For the text-containing cell, return its midpoint in (x, y) coordinate format. 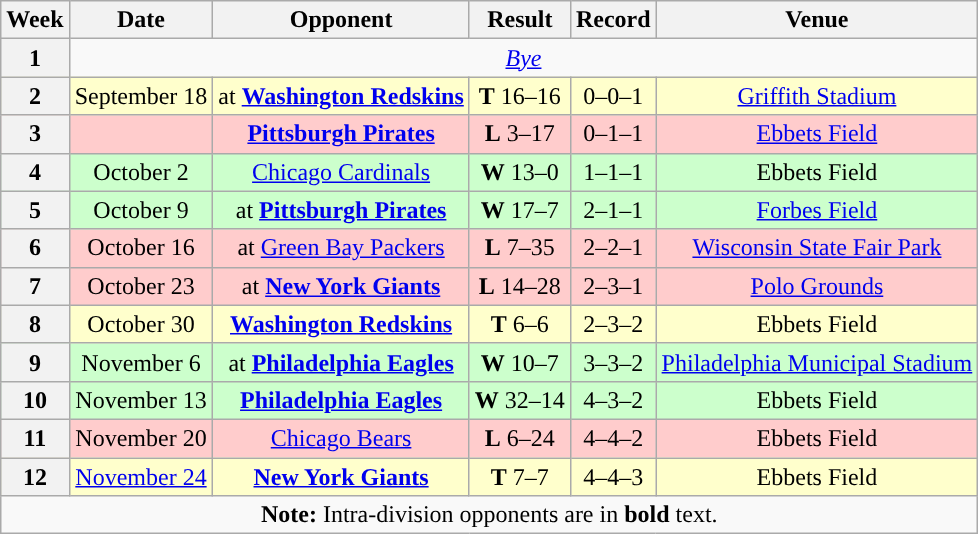
Forbes Field (817, 210)
0–1–1 (613, 134)
Chicago Bears (341, 438)
W 32–14 (520, 400)
Philadelphia Municipal Stadium (817, 362)
October 16 (141, 248)
2–2–1 (613, 248)
November 13 (141, 400)
Opponent (341, 20)
at Green Bay Packers (341, 248)
0–0–1 (613, 96)
October 23 (141, 286)
October 30 (141, 324)
12 (35, 477)
5 (35, 210)
Date (141, 20)
Bye (524, 58)
New York Giants (341, 477)
3 (35, 134)
2–3–2 (613, 324)
4–3–2 (613, 400)
at New York Giants (341, 286)
2–1–1 (613, 210)
Venue (817, 20)
L 7–35 (520, 248)
November 24 (141, 477)
2 (35, 96)
Pittsburgh Pirates (341, 134)
at Pittsburgh Pirates (341, 210)
4–4–2 (613, 438)
L 6–24 (520, 438)
Record (613, 20)
T 16–16 (520, 96)
at Philadelphia Eagles (341, 362)
4–4–3 (613, 477)
Philadelphia Eagles (341, 400)
1 (35, 58)
9 (35, 362)
W 13–0 (520, 172)
10 (35, 400)
W 10–7 (520, 362)
Result (520, 20)
October 2 (141, 172)
T 7–7 (520, 477)
Wisconsin State Fair Park (817, 248)
6 (35, 248)
September 18 (141, 96)
November 20 (141, 438)
Griffith Stadium (817, 96)
L 14–28 (520, 286)
Washington Redskins (341, 324)
Polo Grounds (817, 286)
2–3–1 (613, 286)
Note: Intra-division opponents are in bold text. (490, 515)
October 9 (141, 210)
1–1–1 (613, 172)
T 6–6 (520, 324)
W 17–7 (520, 210)
at Washington Redskins (341, 96)
11 (35, 438)
L 3–17 (520, 134)
Week (35, 20)
8 (35, 324)
Chicago Cardinals (341, 172)
7 (35, 286)
November 6 (141, 362)
3–3–2 (613, 362)
4 (35, 172)
